Search for the cell housing the specified text and yield its (x, y) center coordinate. 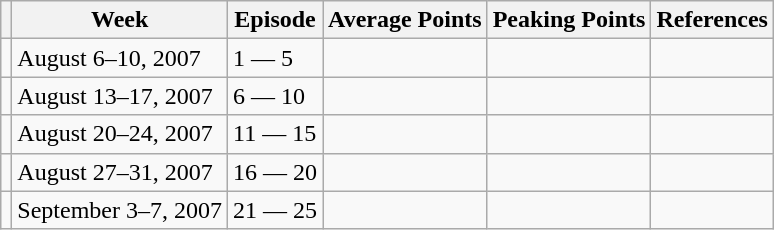
August 6–10, 2007 (120, 58)
August 20–24, 2007 (120, 134)
Week (120, 20)
September 3–7, 2007 (120, 210)
References (712, 20)
Episode (276, 20)
August 27–31, 2007 (120, 172)
Average Points (406, 20)
1 — 5 (276, 58)
6 — 10 (276, 96)
Peaking Points (569, 20)
11 — 15 (276, 134)
21 — 25 (276, 210)
16 — 20 (276, 172)
August 13–17, 2007 (120, 96)
